Detect which cell encompasses the target text, then output its [X, Y] center coordinate. 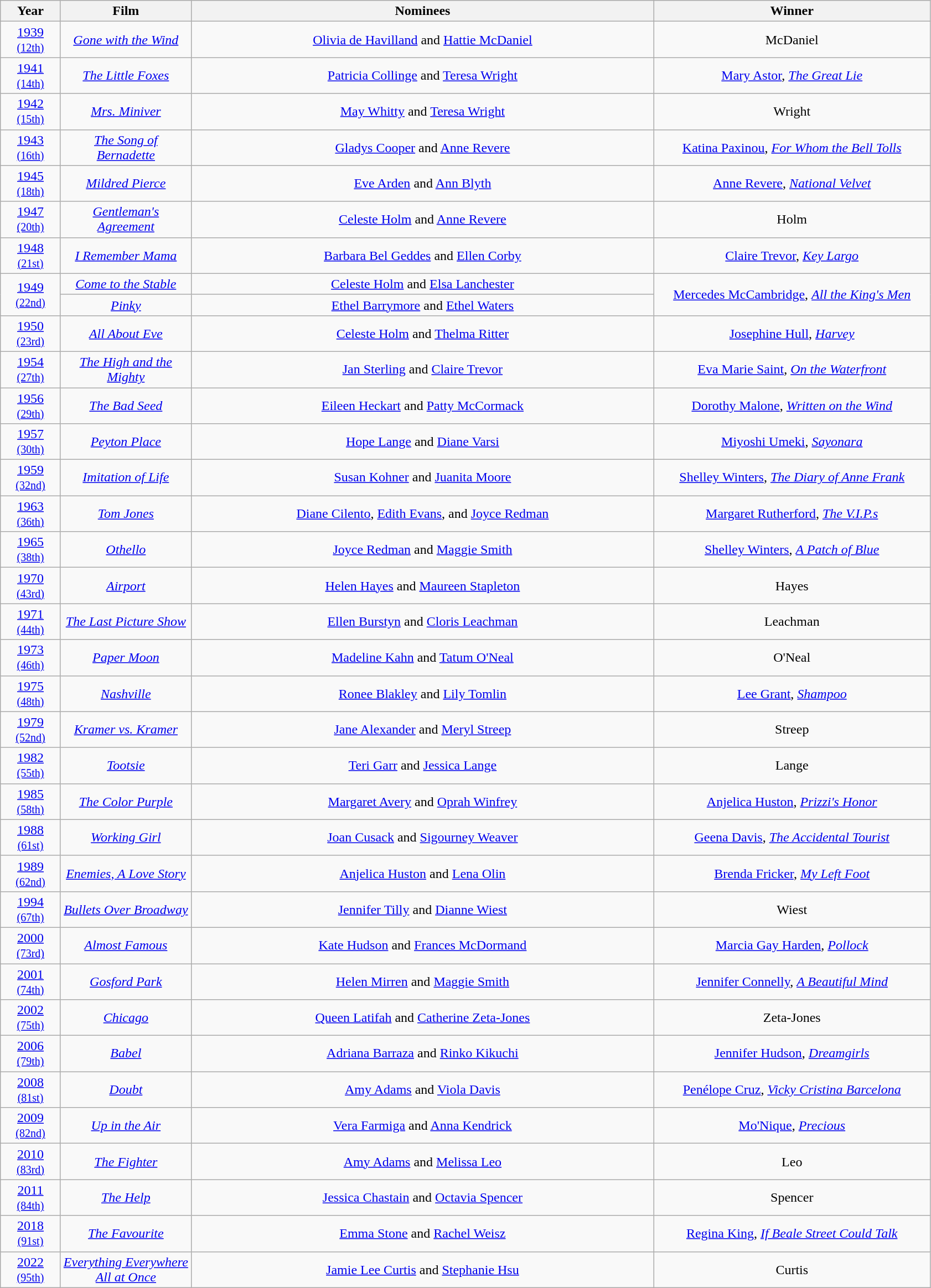
Mary Astor, The Great Lie [792, 75]
1945(18th) [31, 184]
Wiest [792, 910]
Adriana Barraza and Rinko Kikuchi [422, 1053]
2002(75th) [31, 1018]
Streep [792, 729]
The Bad Seed [126, 405]
Nashville [126, 694]
1956(29th) [31, 405]
Mildred Pierce [126, 184]
Film [126, 11]
1985(58th) [31, 801]
Teri Garr and Jessica Lange [422, 766]
McDaniel [792, 40]
Spencer [792, 1197]
Gladys Cooper and Anne Revere [422, 147]
Gosford Park [126, 981]
1949(22nd) [31, 294]
Katina Paxinou, For Whom the Bell Tolls [792, 147]
Celeste Holm and Elsa Lanchester [422, 284]
Tom Jones [126, 513]
Queen Latifah and Catherine Zeta-Jones [422, 1018]
Kate Hudson and Frances McDormand [422, 945]
Chicago [126, 1018]
May Whitty and Teresa Wright [422, 112]
The Last Picture Show [126, 622]
Madeline Kahn and Tatum O'Neal [422, 657]
Lee Grant, Shampoo [792, 694]
2001(74th) [31, 981]
Margaret Rutherford, The V.I.P.s [792, 513]
Almost Famous [126, 945]
1947(20th) [31, 219]
Ethel Barrymore and Ethel Waters [422, 305]
Anne Revere, National Velvet [792, 184]
Leachman [792, 622]
Everything Everywhere All at Once [126, 1269]
Margaret Avery and Oprah Winfrey [422, 801]
1975(48th) [31, 694]
Jamie Lee Curtis and Stephanie Hsu [422, 1269]
Come to the Stable [126, 284]
The Help [126, 1197]
Eve Arden and Ann Blyth [422, 184]
Geena Davis, The Accidental Tourist [792, 838]
Anjelica Huston and Lena Olin [422, 873]
Winner [792, 11]
Jessica Chastain and Octavia Spencer [422, 1197]
Imitation of Life [126, 478]
1989(62nd) [31, 873]
Emma Stone and Rachel Weisz [422, 1234]
Shelley Winters, The Diary of Anne Frank [792, 478]
1971(44th) [31, 622]
2022(95th) [31, 1269]
1959(32nd) [31, 478]
Celeste Holm and Thelma Ritter [422, 333]
Shelley Winters, A Patch of Blue [792, 550]
2010(83rd) [31, 1162]
1942(15th) [31, 112]
Hayes [792, 585]
Joyce Redman and Maggie Smith [422, 550]
The Favourite [126, 1234]
Airport [126, 585]
2009(82nd) [31, 1125]
Peyton Place [126, 442]
Susan Kohner and Juanita Moore [422, 478]
Ellen Burstyn and Cloris Leachman [422, 622]
Jennifer Hudson, Dreamgirls [792, 1053]
2018(91st) [31, 1234]
1973(46th) [31, 657]
Nominees [422, 11]
1939(12th) [31, 40]
1943(16th) [31, 147]
Miyoshi Umeki, Sayonara [792, 442]
Kramer vs. Kramer [126, 729]
Paper Moon [126, 657]
Pinky [126, 305]
O'Neal [792, 657]
1948(21st) [31, 256]
The Song of Bernadette [126, 147]
Josephine Hull, Harvey [792, 333]
Vera Farmiga and Anna Kendrick [422, 1125]
Anjelica Huston, Prizzi's Honor [792, 801]
1982(55th) [31, 766]
Patricia Collinge and Teresa Wright [422, 75]
Eileen Heckart and Patty McCormack [422, 405]
All About Eve [126, 333]
1963(36th) [31, 513]
Amy Adams and Viola Davis [422, 1090]
Leo [792, 1162]
Jennifer Tilly and Dianne Wiest [422, 910]
The Color Purple [126, 801]
Up in the Air [126, 1125]
I Remember Mama [126, 256]
Wright [792, 112]
Year [31, 11]
The High and the Mighty [126, 370]
Zeta-Jones [792, 1018]
Babel [126, 1053]
1941(14th) [31, 75]
Doubt [126, 1090]
Dorothy Malone, Written on the Wind [792, 405]
Mo'Nique, Precious [792, 1125]
1979(52nd) [31, 729]
Hope Lange and Diane Varsi [422, 442]
Regina King, If Beale Street Could Talk [792, 1234]
1965(38th) [31, 550]
Working Girl [126, 838]
Ronee Blakley and Lily Tomlin [422, 694]
Mercedes McCambridge, All the King's Men [792, 294]
Olivia de Havilland and Hattie McDaniel [422, 40]
1994(67th) [31, 910]
2006(79th) [31, 1053]
Lange [792, 766]
Amy Adams and Melissa Leo [422, 1162]
1957(30th) [31, 442]
Helen Hayes and Maureen Stapleton [422, 585]
Joan Cusack and Sigourney Weaver [422, 838]
2008(81st) [31, 1090]
Curtis [792, 1269]
2000(73rd) [31, 945]
Helen Mirren and Maggie Smith [422, 981]
Bullets Over Broadway [126, 910]
Diane Cilento, Edith Evans, and Joyce Redman [422, 513]
Barbara Bel Geddes and Ellen Corby [422, 256]
Othello [126, 550]
Penélope Cruz, Vicky Cristina Barcelona [792, 1090]
Jane Alexander and Meryl Streep [422, 729]
Gentleman's Agreement [126, 219]
Tootsie [126, 766]
1970(43rd) [31, 585]
Mrs. Miniver [126, 112]
Jennifer Connelly, A Beautiful Mind [792, 981]
The Little Foxes [126, 75]
1950(23rd) [31, 333]
1988(61st) [31, 838]
Brenda Fricker, My Left Foot [792, 873]
Celeste Holm and Anne Revere [422, 219]
Gone with the Wind [126, 40]
Claire Trevor, Key Largo [792, 256]
1954(27th) [31, 370]
2011(84th) [31, 1197]
Marcia Gay Harden, Pollock [792, 945]
The Fighter [126, 1162]
Eva Marie Saint, On the Waterfront [792, 370]
Holm [792, 219]
Enemies, A Love Story [126, 873]
Jan Sterling and Claire Trevor [422, 370]
